Return the (x, y) coordinate for the center point of the cell that contains the specified text.  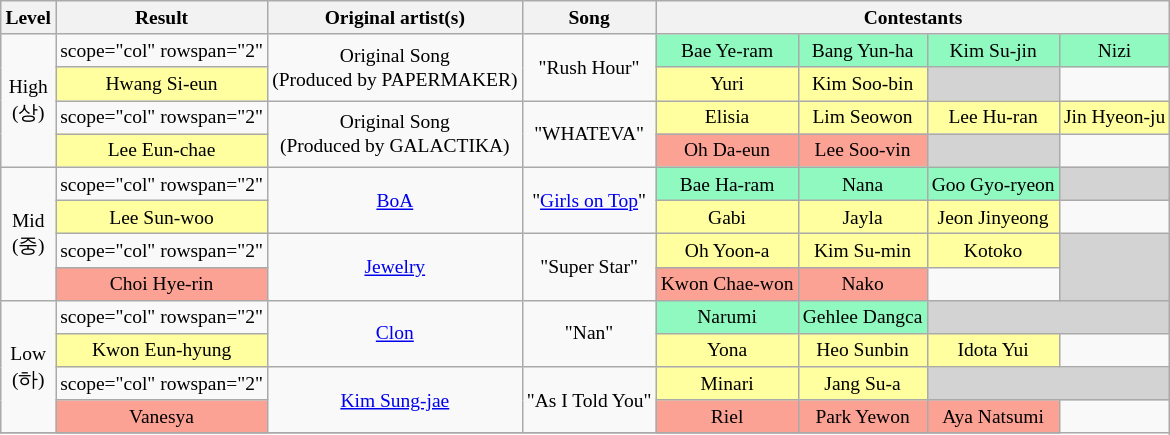
Idota Yui (993, 350)
Nizi (1114, 50)
Jang Su-a (862, 384)
Bae Ye-ram (727, 50)
"Rush Hour" (589, 68)
"WHATEVA" (589, 134)
Kim Soo-bin (862, 84)
Low(하) (28, 366)
Park Yewon (862, 416)
Original artist(s) (396, 18)
Kim Su-jin (993, 50)
Contestants (913, 18)
Aya Natsumi (993, 416)
Kwon Chae-won (727, 284)
Elisia (727, 118)
Yona (727, 350)
Yuri (727, 84)
"Super Star" (589, 268)
Vanesya (162, 416)
"Girls on Top" (589, 200)
Narumi (727, 316)
Kim Sung-jae (396, 400)
Oh Da-eun (727, 150)
Choi Hye-rin (162, 284)
BoA (396, 200)
Lee Eun-chae (162, 150)
Minari (727, 384)
Jayla (862, 216)
Kotoko (993, 250)
Jin Hyeon-ju (1114, 118)
"As I Told You" (589, 400)
Gabi (727, 216)
Nako (862, 284)
Goo Gyo-ryeon (993, 184)
Lee Hu-ran (993, 118)
Song (589, 18)
Hwang Si-eun (162, 84)
Nana (862, 184)
Oh Yoon-a (727, 250)
Clon (396, 334)
Jewelry (396, 268)
Level (28, 18)
High(상) (28, 100)
Bang Yun-ha (862, 50)
Heo Sunbin (862, 350)
Lee Sun-woo (162, 216)
Jeon Jinyeong (993, 216)
Original Song(Produced by PAPERMAKER) (396, 68)
Lee Soo-vin (862, 150)
Mid(중) (28, 234)
"Nan" (589, 334)
Kwon Eun-hyung (162, 350)
Lim Seowon (862, 118)
Riel (727, 416)
Bae Ha-ram (727, 184)
Kim Su-min (862, 250)
Gehlee Dangca (862, 316)
Original Song(Produced by GALACTIKA) (396, 134)
Result (162, 18)
